Output the (x, y) coordinate of the center of the cell containing the given text.  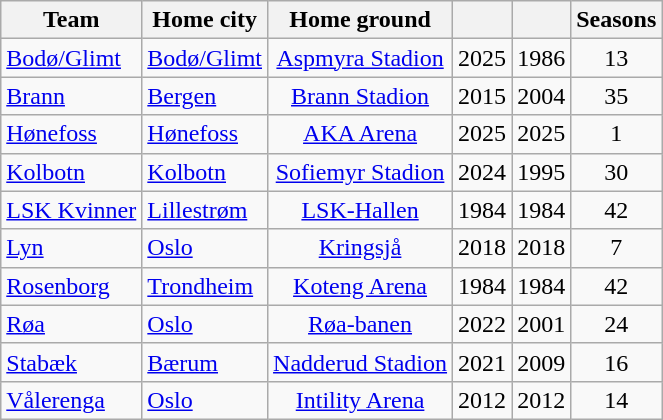
2024 (482, 172)
16 (616, 362)
Brann Stadion (360, 96)
Bærum (205, 362)
1986 (542, 58)
14 (616, 400)
Lyn (72, 248)
35 (616, 96)
Seasons (616, 20)
Rosenborg (72, 286)
Intility Arena (360, 400)
13 (616, 58)
Røa (72, 324)
Brann (72, 96)
Trondheim (205, 286)
2021 (482, 362)
24 (616, 324)
Team (72, 20)
30 (616, 172)
Sofiemyr Stadion (360, 172)
Stabæk (72, 362)
Aspmyra Stadion (360, 58)
Lillestrøm (205, 210)
7 (616, 248)
LSK Kvinner (72, 210)
2001 (542, 324)
Bergen (205, 96)
Røa-banen (360, 324)
Kringsjå (360, 248)
2009 (542, 362)
2022 (482, 324)
2015 (482, 96)
2004 (542, 96)
Home ground (360, 20)
AKA Arena (360, 134)
Nadderud Stadion (360, 362)
1 (616, 134)
Home city (205, 20)
1995 (542, 172)
Vålerenga (72, 400)
LSK-Hallen (360, 210)
Koteng Arena (360, 286)
